Provide the [X, Y] coordinate of the cell's center where the given text is located.  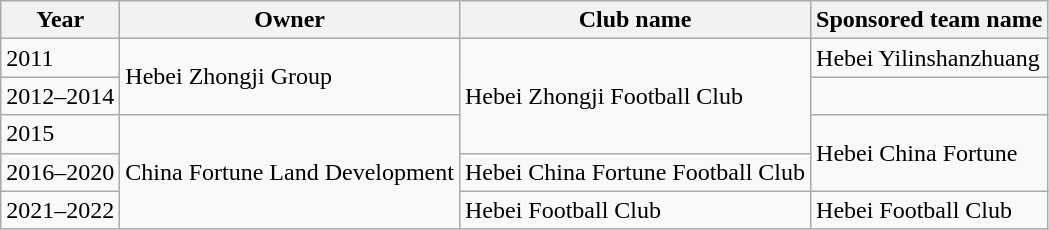
2012–2014 [60, 96]
2015 [60, 134]
China Fortune Land Development [290, 172]
Year [60, 20]
Owner [290, 20]
2016–2020 [60, 172]
Hebei Zhongji Football Club [634, 96]
2021–2022 [60, 210]
Sponsored team name [930, 20]
Hebei Yilinshanzhuang [930, 58]
2011 [60, 58]
Hebei China Fortune [930, 153]
Hebei Zhongji Group [290, 77]
Club name [634, 20]
Hebei China Fortune Football Club [634, 172]
